Capture the cell that displays the provided text and extract its (x, y) central coordinate. 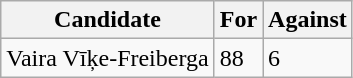
Candidate (108, 20)
Against (308, 20)
88 (238, 58)
Vaira Vīķe-Freiberga (108, 58)
6 (308, 58)
For (238, 20)
